For the text-containing cell, return its midpoint in (x, y) coordinate format. 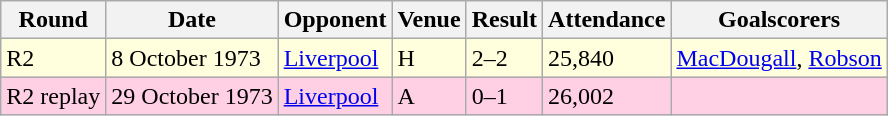
2–2 (504, 58)
Result (504, 20)
A (429, 96)
26,002 (607, 96)
MacDougall, Robson (779, 58)
Attendance (607, 20)
Goalscorers (779, 20)
29 October 1973 (192, 96)
R2 replay (54, 96)
Round (54, 20)
25,840 (607, 58)
8 October 1973 (192, 58)
R2 (54, 58)
Date (192, 20)
H (429, 58)
Opponent (335, 20)
Venue (429, 20)
0–1 (504, 96)
